Provide the [X, Y] coordinate of the cell's center where the given text is located.  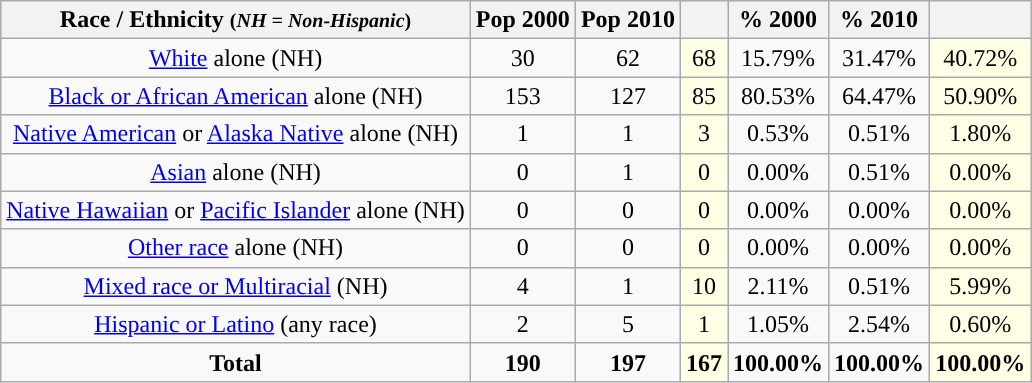
0.60% [980, 324]
Native American or Alaska Native alone (NH) [236, 134]
80.53% [778, 96]
Native Hawaiian or Pacific Islander alone (NH) [236, 210]
4 [522, 286]
167 [704, 362]
31.47% [880, 58]
2 [522, 324]
2.54% [880, 324]
10 [704, 286]
Pop 2010 [628, 20]
153 [522, 96]
Pop 2000 [522, 20]
40.72% [980, 58]
Asian alone (NH) [236, 172]
5 [628, 324]
1.05% [778, 324]
0.53% [778, 134]
% 2000 [778, 20]
30 [522, 58]
Other race alone (NH) [236, 248]
85 [704, 96]
Race / Ethnicity (NH = Non-Hispanic) [236, 20]
White alone (NH) [236, 58]
5.99% [980, 286]
50.90% [980, 96]
127 [628, 96]
3 [704, 134]
Hispanic or Latino (any race) [236, 324]
Mixed race or Multiracial (NH) [236, 286]
15.79% [778, 58]
% 2010 [880, 20]
190 [522, 362]
64.47% [880, 96]
1.80% [980, 134]
Black or African American alone (NH) [236, 96]
68 [704, 58]
2.11% [778, 286]
Total [236, 362]
197 [628, 362]
62 [628, 58]
